Provide the [x, y] coordinate of the cell's center where the given text is located.  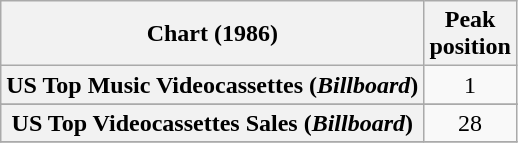
US Top Videocassettes Sales (Billboard) [212, 123]
28 [470, 123]
1 [470, 85]
Peakposition [470, 34]
US Top Music Videocassettes (Billboard) [212, 85]
Chart (1986) [212, 34]
